Find where the given text appears and provide that cell's center as (x, y) coordinate. 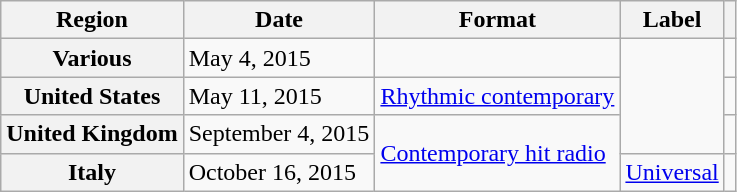
Italy (92, 172)
Date (279, 20)
Universal (672, 172)
Various (92, 58)
Contemporary hit radio (498, 153)
Format (498, 20)
United States (92, 96)
Region (92, 20)
Label (672, 20)
Rhythmic contemporary (498, 96)
September 4, 2015 (279, 134)
May 11, 2015 (279, 96)
United Kingdom (92, 134)
October 16, 2015 (279, 172)
May 4, 2015 (279, 58)
